Return (x, y) of the center of cell containing provided text 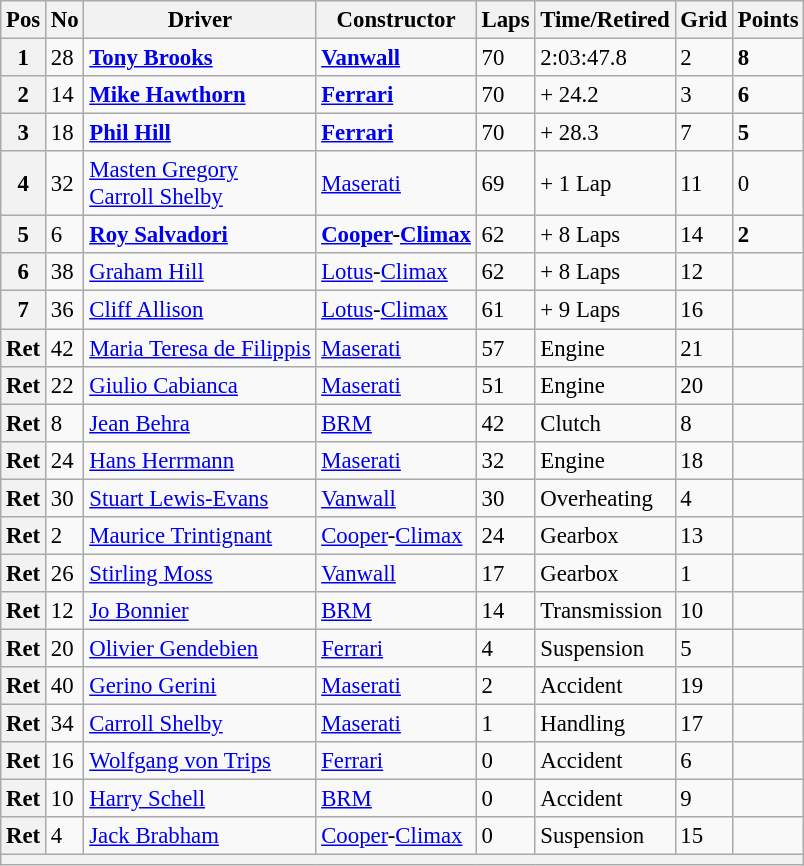
Jean Behra (200, 423)
Graham Hill (200, 273)
19 (704, 686)
Stuart Lewis-Evans (200, 498)
22 (65, 385)
38 (65, 273)
69 (506, 184)
Cliff Allison (200, 310)
Driver (200, 20)
+ 24.2 (605, 95)
51 (506, 385)
No (65, 20)
Jack Brabham (200, 836)
Harry Schell (200, 799)
Phil Hill (200, 133)
Maurice Trintignant (200, 536)
Jo Bonnier (200, 611)
11 (704, 184)
15 (704, 836)
21 (704, 348)
34 (65, 724)
Maria Teresa de Filippis (200, 348)
Giulio Cabianca (200, 385)
36 (65, 310)
2:03:47.8 (605, 58)
40 (65, 686)
Hans Herrmann (200, 460)
Transmission (605, 611)
+ 28.3 (605, 133)
Roy Salvadori (200, 235)
Carroll Shelby (200, 724)
Points (768, 20)
+ 9 Laps (605, 310)
61 (506, 310)
9 (704, 799)
Masten Gregory Carroll Shelby (200, 184)
13 (704, 536)
28 (65, 58)
57 (506, 348)
Clutch (605, 423)
Mike Hawthorn (200, 95)
+ 1 Lap (605, 184)
Constructor (396, 20)
Overheating (605, 498)
Grid (704, 20)
Olivier Gendebien (200, 648)
26 (65, 573)
Tony Brooks (200, 58)
Gerino Gerini (200, 686)
Handling (605, 724)
Stirling Moss (200, 573)
Pos (24, 20)
Wolfgang von Trips (200, 761)
Laps (506, 20)
Time/Retired (605, 20)
